Determine the [x, y] coordinate at the center of the cell enclosing the given text.  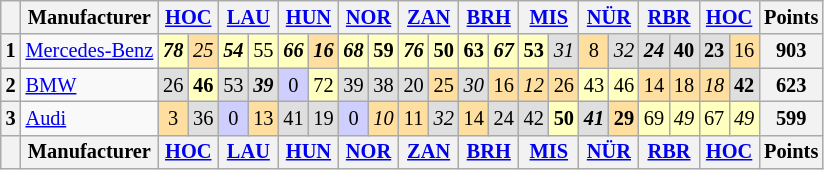
623 [791, 85]
Mercedes-Benz [90, 51]
12 [534, 85]
8 [594, 51]
63 [474, 51]
36 [203, 118]
2 [11, 85]
72 [323, 85]
19 [323, 118]
78 [173, 51]
1 [11, 51]
903 [791, 51]
23 [714, 51]
68 [353, 51]
Audi [90, 118]
66 [293, 51]
599 [791, 118]
59 [384, 51]
13 [263, 118]
55 [263, 51]
38 [384, 85]
30 [474, 85]
54 [233, 51]
11 [414, 118]
69 [654, 118]
20 [414, 85]
76 [414, 51]
40 [684, 51]
BMW [90, 85]
43 [594, 85]
31 [564, 51]
29 [624, 118]
10 [384, 118]
